Scan for the cell matching the given text and deliver its (x, y) coordinate at center. 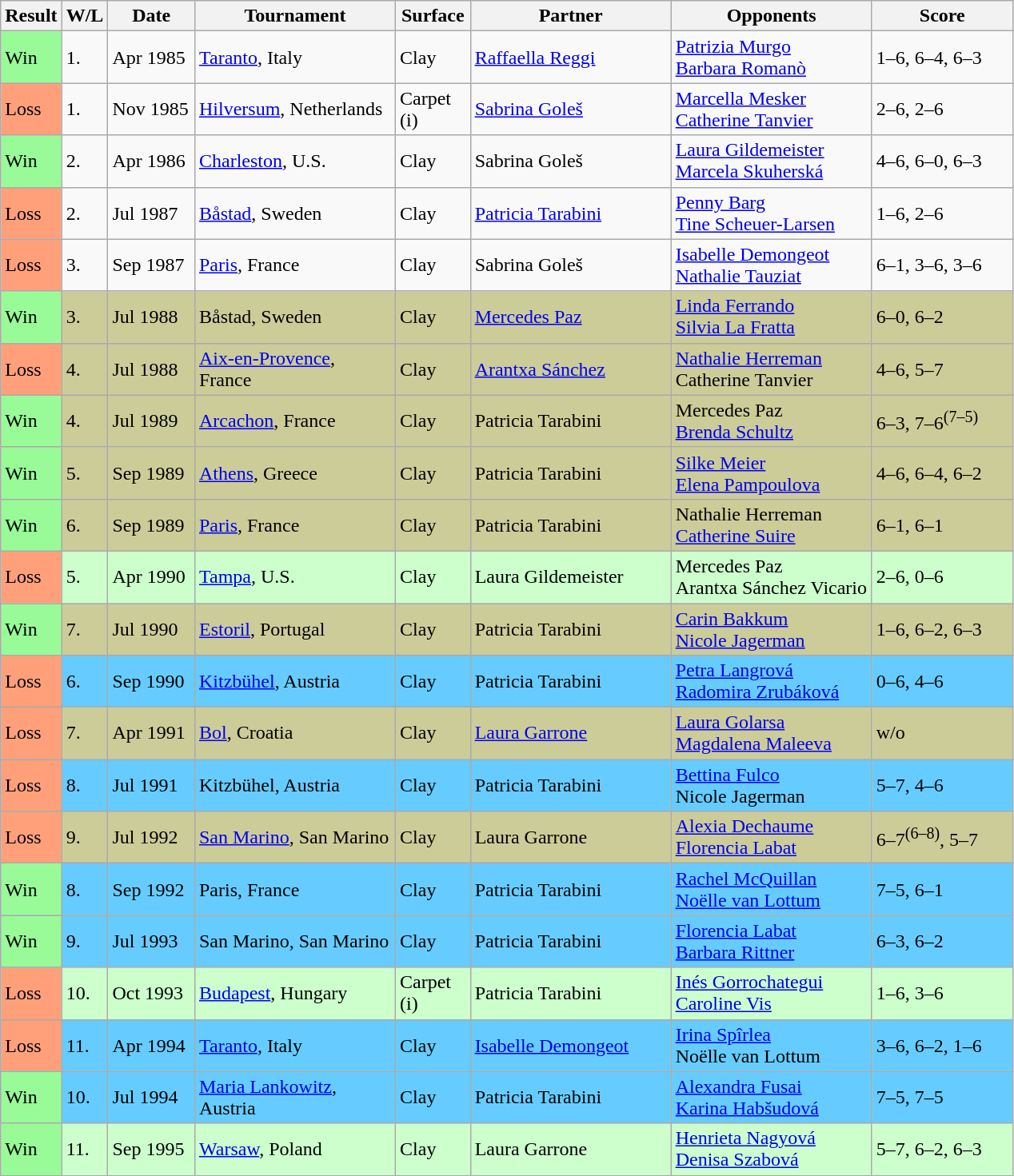
Penny Barg Tine Scheuer-Larsen (771, 213)
1–6, 6–4, 6–3 (942, 58)
Laura Gildemeister Marcela Skuherská (771, 161)
6–0, 6–2 (942, 317)
5–7, 4–6 (942, 785)
4–6, 6–0, 6–3 (942, 161)
Nathalie Herreman Catherine Suire (771, 524)
Mercedes Paz Arantxa Sánchez Vicario (771, 577)
Jul 1987 (152, 213)
Isabelle Demongeot (571, 1046)
2–6, 2–6 (942, 109)
Tournament (294, 16)
Partner (571, 16)
Raffaella Reggi (571, 58)
1–6, 3–6 (942, 993)
Opponents (771, 16)
Marcella Mesker Catherine Tanvier (771, 109)
4–6, 6–4, 6–2 (942, 473)
6–7(6–8), 5–7 (942, 838)
Rachel McQuillan Noëlle van Lottum (771, 889)
w/o (942, 734)
Sep 1987 (152, 265)
Irina Spîrlea Noëlle van Lottum (771, 1046)
7–5, 7–5 (942, 1097)
W/L (85, 16)
Apr 1986 (152, 161)
Silke Meier Elena Pampoulova (771, 473)
Bettina Fulco Nicole Jagerman (771, 785)
Henrieta Nagyová Denisa Szabová (771, 1150)
Jul 1989 (152, 421)
Bol, Croatia (294, 734)
1–6, 6–2, 6–3 (942, 628)
6–1, 6–1 (942, 524)
Date (152, 16)
6–1, 3–6, 3–6 (942, 265)
Score (942, 16)
Nathalie Herreman Catherine Tanvier (771, 369)
Jul 1994 (152, 1097)
1–6, 2–6 (942, 213)
Apr 1985 (152, 58)
0–6, 4–6 (942, 681)
7–5, 6–1 (942, 889)
Nov 1985 (152, 109)
Florencia Labat Barbara Rittner (771, 942)
6–3, 6–2 (942, 942)
Inés Gorrochategui Caroline Vis (771, 993)
Isabelle Demongeot Nathalie Tauziat (771, 265)
Budapest, Hungary (294, 993)
Sep 1995 (152, 1150)
Arantxa Sánchez (571, 369)
Laura Gildemeister (571, 577)
Patrizia Murgo Barbara Romanò (771, 58)
4–6, 5–7 (942, 369)
3–6, 6–2, 1–6 (942, 1046)
Tampa, U.S. (294, 577)
Laura Golarsa Magdalena Maleeva (771, 734)
Result (31, 16)
Alexandra Fusai Karina Habšudová (771, 1097)
Apr 1990 (152, 577)
Jul 1993 (152, 942)
Warsaw, Poland (294, 1150)
6–3, 7–6(7–5) (942, 421)
Hilversum, Netherlands (294, 109)
Alexia Dechaume Florencia Labat (771, 838)
Aix-en-Provence, France (294, 369)
Petra Langrová Radomira Zrubáková (771, 681)
Linda Ferrando Silvia La Fratta (771, 317)
Athens, Greece (294, 473)
2–6, 0–6 (942, 577)
Estoril, Portugal (294, 628)
Arcachon, France (294, 421)
Maria Lankowitz, Austria (294, 1097)
Oct 1993 (152, 993)
Mercedes Paz Brenda Schultz (771, 421)
5–7, 6–2, 6–3 (942, 1150)
Sep 1990 (152, 681)
Sep 1992 (152, 889)
Apr 1994 (152, 1046)
Mercedes Paz (571, 317)
Jul 1991 (152, 785)
Carin Bakkum Nicole Jagerman (771, 628)
Jul 1990 (152, 628)
Jul 1992 (152, 838)
Surface (433, 16)
Charleston, U.S. (294, 161)
Apr 1991 (152, 734)
